Locate the cell with the specified text and output its [x, y] center coordinate. 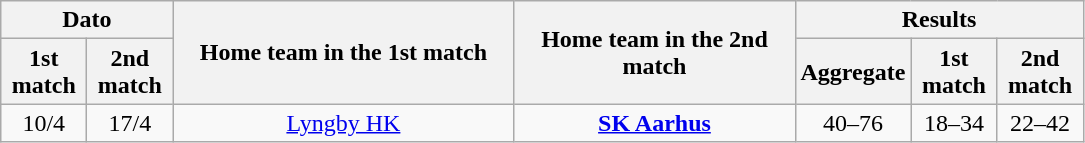
Aggregate [853, 72]
10/4 [44, 123]
17/4 [130, 123]
Results [939, 20]
40–76 [853, 123]
18–34 [954, 123]
Lyngby HK [344, 123]
Dato [87, 20]
22–42 [1040, 123]
SK Aarhus [654, 123]
Home team in the 1st match [344, 52]
Home team in the 2nd match [654, 52]
